From the cell containing the given text, extract its center point as (X, Y) coordinate. 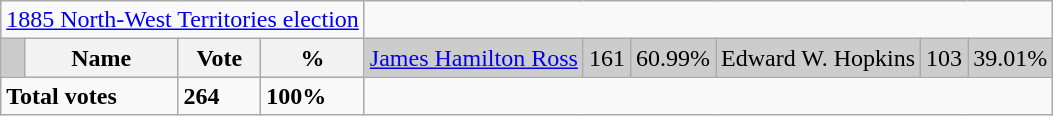
Edward W. Hopkins (818, 58)
1885 North-West Territories election (183, 20)
264 (220, 96)
James Hamilton Ross (474, 58)
% (313, 58)
60.99% (672, 58)
Name (102, 58)
100% (313, 96)
161 (606, 58)
39.01% (1010, 58)
Total votes (90, 96)
Vote (220, 58)
103 (944, 58)
